Search for the cell housing the specified text and yield its [x, y] center coordinate. 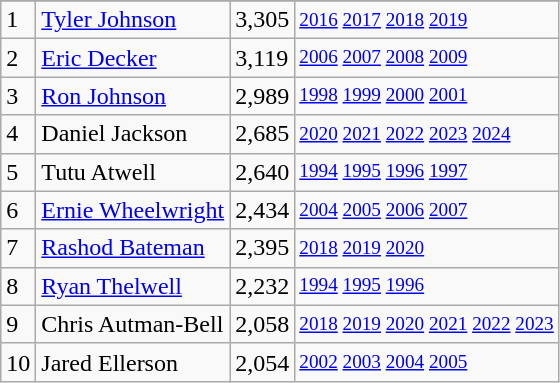
7 [18, 248]
2,058 [262, 324]
2018 2019 2020 2021 2022 2023 [427, 324]
10 [18, 362]
1994 1995 1996 1997 [427, 172]
3 [18, 96]
Daniel Jackson [133, 134]
2 [18, 58]
2016 2017 2018 2019 [427, 20]
2004 2005 2006 2007 [427, 210]
2,434 [262, 210]
2,395 [262, 248]
Rashod Bateman [133, 248]
2,989 [262, 96]
2,232 [262, 286]
2,640 [262, 172]
2,054 [262, 362]
2018 2019 2020 [427, 248]
8 [18, 286]
Ernie Wheelwright [133, 210]
2020 2021 2022 2023 2024 [427, 134]
2,685 [262, 134]
3,119 [262, 58]
Jared Ellerson [133, 362]
Tyler Johnson [133, 20]
6 [18, 210]
3,305 [262, 20]
Ron Johnson [133, 96]
2006 2007 2008 2009 [427, 58]
1998 1999 2000 2001 [427, 96]
1994 1995 1996 [427, 286]
Ryan Thelwell [133, 286]
Eric Decker [133, 58]
1 [18, 20]
2002 2003 2004 2005 [427, 362]
9 [18, 324]
5 [18, 172]
4 [18, 134]
Chris Autman-Bell [133, 324]
Tutu Atwell [133, 172]
